Scan for the cell matching the given text and deliver its [x, y] coordinate at center. 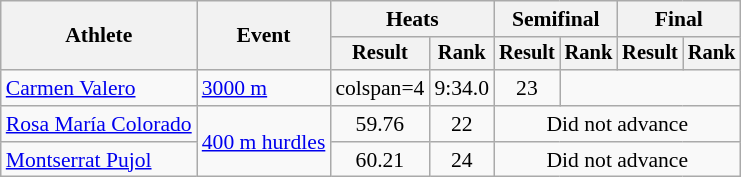
Semifinal [556, 19]
Final [678, 19]
9:34.0 [462, 88]
Heats [412, 19]
colspan=4 [380, 88]
Carmen Valero [99, 88]
400 m hurdles [264, 142]
3000 m [264, 88]
22 [462, 124]
Athlete [99, 36]
59.76 [380, 124]
23 [527, 88]
Did not advance [617, 124]
Rosa María Colorado [99, 124]
Event [264, 36]
